Capture the cell that displays the provided text and extract its [X, Y] central coordinate. 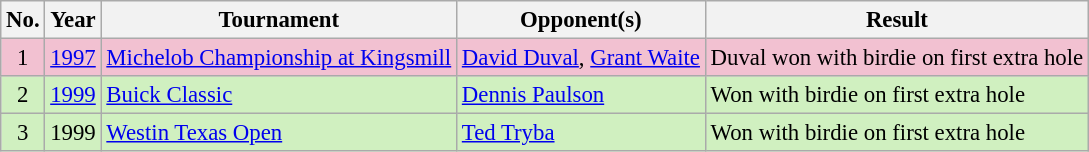
Tournament [278, 20]
Dennis Paulson [582, 95]
Buick Classic [278, 95]
Duval won with birdie on first extra hole [896, 58]
No. [23, 20]
3 [23, 133]
Opponent(s) [582, 20]
Westin Texas Open [278, 133]
1997 [73, 58]
Ted Tryba [582, 133]
1 [23, 58]
David Duval, Grant Waite [582, 58]
2 [23, 95]
Result [896, 20]
Year [73, 20]
Michelob Championship at Kingsmill [278, 58]
